Search for the cell housing the specified text and yield its [X, Y] center coordinate. 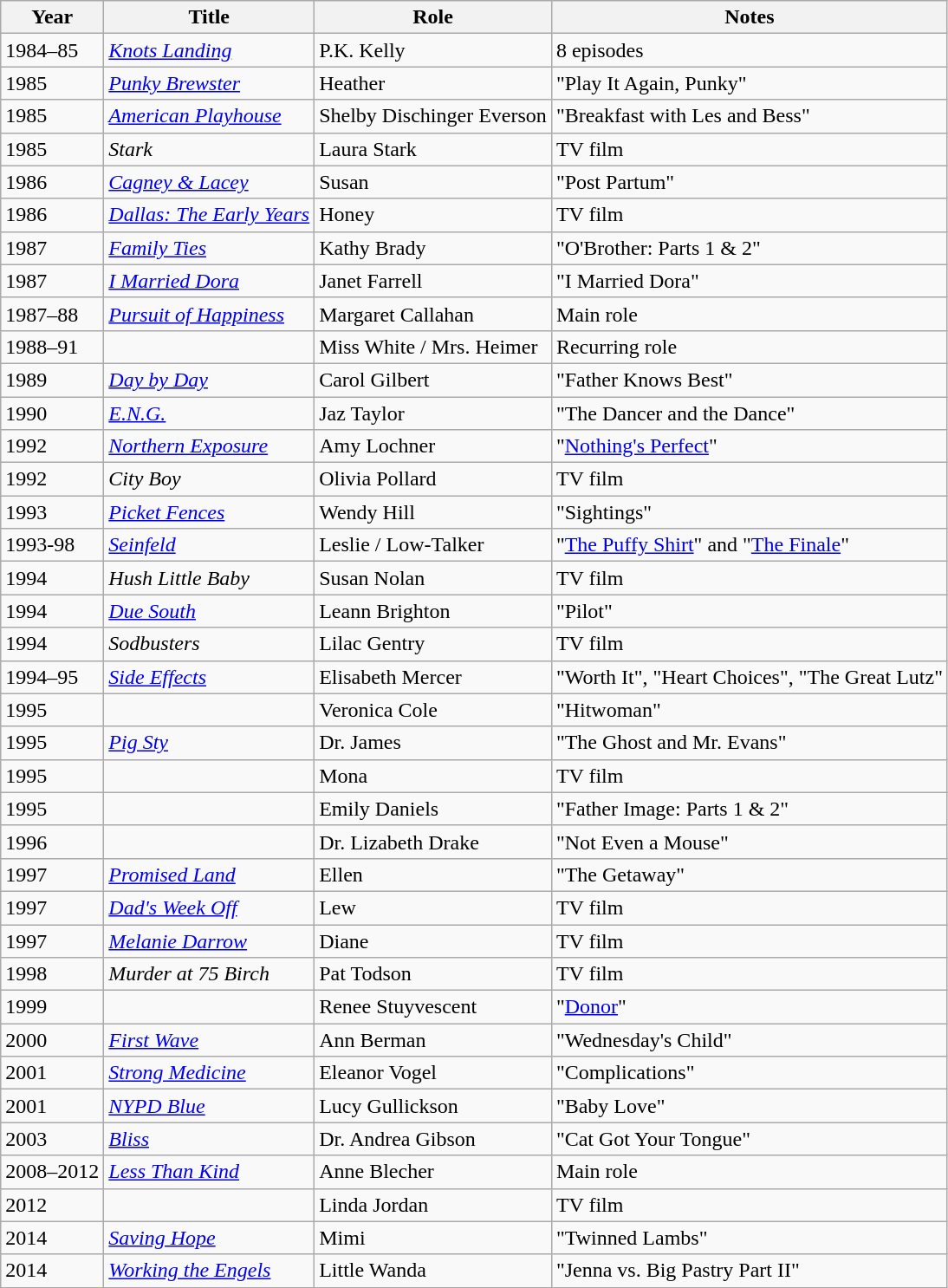
Hush Little Baby [210, 578]
Recurring role [749, 347]
Side Effects [210, 677]
Lucy Gullickson [433, 1106]
"Sightings" [749, 512]
"Nothing's Perfect" [749, 446]
Cagney & Lacey [210, 182]
American Playhouse [210, 116]
Stark [210, 149]
Diane [433, 940]
Dallas: The Early Years [210, 215]
Dr. Lizabeth Drake [433, 842]
Murder at 75 Birch [210, 974]
"Worth It", "Heart Choices", "The Great Lutz" [749, 677]
City Boy [210, 479]
1988–91 [52, 347]
"Pilot" [749, 611]
2012 [52, 1205]
"Donor" [749, 1007]
"Baby Love" [749, 1106]
1987–88 [52, 314]
Pursuit of Happiness [210, 314]
Wendy Hill [433, 512]
Lew [433, 907]
Dr. James [433, 743]
Leann Brighton [433, 611]
Promised Land [210, 875]
NYPD Blue [210, 1106]
"O'Brother: Parts 1 & 2" [749, 248]
"Cat Got Your Tongue" [749, 1139]
Elisabeth Mercer [433, 677]
Title [210, 17]
"The Getaway" [749, 875]
1984–85 [52, 50]
Carol Gilbert [433, 380]
"The Dancer and the Dance" [749, 413]
"Breakfast with Les and Bess" [749, 116]
"Post Partum" [749, 182]
Working the Engels [210, 1271]
Renee Stuyvescent [433, 1007]
Family Ties [210, 248]
1994–95 [52, 677]
Olivia Pollard [433, 479]
Seinfeld [210, 545]
"Jenna vs. Big Pastry Part II" [749, 1271]
2008–2012 [52, 1172]
Kathy Brady [433, 248]
Jaz Taylor [433, 413]
1998 [52, 974]
Sodbusters [210, 644]
"Twinned Lambs" [749, 1238]
1993-98 [52, 545]
"Play It Again, Punky" [749, 83]
Little Wanda [433, 1271]
Northern Exposure [210, 446]
"Father Image: Parts 1 & 2" [749, 809]
Susan Nolan [433, 578]
Mimi [433, 1238]
"Not Even a Mouse" [749, 842]
Dad's Week Off [210, 907]
"The Puffy Shirt" and "The Finale" [749, 545]
1996 [52, 842]
Honey [433, 215]
Janet Farrell [433, 281]
Day by Day [210, 380]
Year [52, 17]
Emily Daniels [433, 809]
Melanie Darrow [210, 940]
Pig Sty [210, 743]
Mona [433, 776]
1999 [52, 1007]
Miss White / Mrs. Heimer [433, 347]
Punky Brewster [210, 83]
2003 [52, 1139]
Less Than Kind [210, 1172]
"The Ghost and Mr. Evans" [749, 743]
Margaret Callahan [433, 314]
Notes [749, 17]
Picket Fences [210, 512]
Bliss [210, 1139]
Knots Landing [210, 50]
Saving Hope [210, 1238]
Eleanor Vogel [433, 1073]
1993 [52, 512]
1990 [52, 413]
Shelby Dischinger Everson [433, 116]
Pat Todson [433, 974]
P.K. Kelly [433, 50]
Amy Lochner [433, 446]
Heather [433, 83]
Leslie / Low-Talker [433, 545]
Veronica Cole [433, 710]
E.N.G. [210, 413]
Strong Medicine [210, 1073]
1989 [52, 380]
First Wave [210, 1040]
Ellen [433, 875]
Susan [433, 182]
Anne Blecher [433, 1172]
"Wednesday's Child" [749, 1040]
Lilac Gentry [433, 644]
"I Married Dora" [749, 281]
"Hitwoman" [749, 710]
Linda Jordan [433, 1205]
8 episodes [749, 50]
Role [433, 17]
Laura Stark [433, 149]
"Complications" [749, 1073]
Dr. Andrea Gibson [433, 1139]
Due South [210, 611]
2000 [52, 1040]
Ann Berman [433, 1040]
I Married Dora [210, 281]
"Father Knows Best" [749, 380]
